Provide the [X, Y] coordinate of the cell's center where the given text is located.  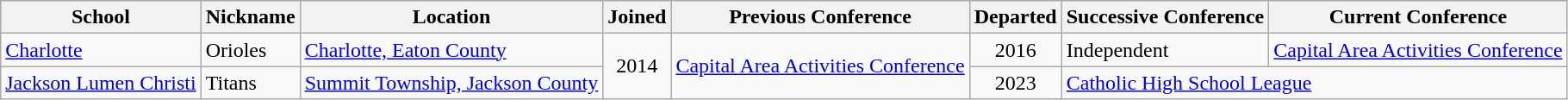
2016 [1015, 50]
Catholic High School League [1315, 83]
Location [451, 17]
Independent [1165, 50]
Successive Conference [1165, 17]
School [101, 17]
2023 [1015, 83]
Nickname [250, 17]
Departed [1015, 17]
Summit Township, Jackson County [451, 83]
Previous Conference [820, 17]
Orioles [250, 50]
Jackson Lumen Christi [101, 83]
Charlotte [101, 50]
Titans [250, 83]
Joined [638, 17]
Current Conference [1418, 17]
2014 [638, 66]
Charlotte, Eaton County [451, 50]
